Pinpoint the cell where the given text exists, returning its [x, y] midpoint coordinate. 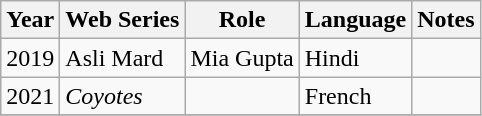
Language [355, 20]
Role [242, 20]
Year [30, 20]
Notes [446, 20]
2019 [30, 58]
Hindi [355, 58]
French [355, 96]
Coyotes [122, 96]
Mia Gupta [242, 58]
2021 [30, 96]
Web Series [122, 20]
Asli Mard [122, 58]
